Identify which cell holds the provided text, then report its (X, Y) central coordinate. 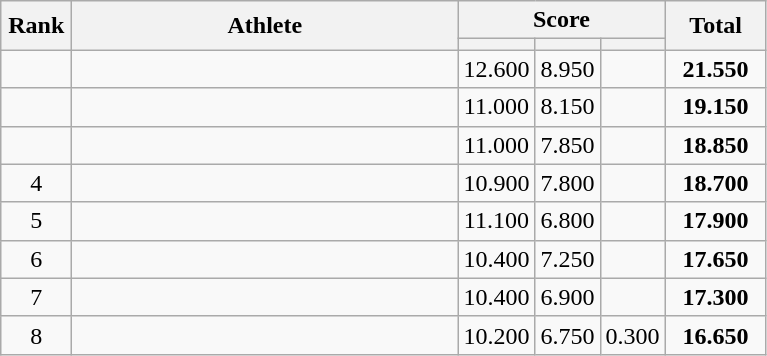
6.800 (568, 221)
7 (36, 297)
0.300 (632, 335)
18.700 (716, 183)
11.100 (496, 221)
Athlete (265, 26)
18.850 (716, 145)
17.900 (716, 221)
12.600 (496, 69)
16.650 (716, 335)
7.250 (568, 259)
17.300 (716, 297)
10.900 (496, 183)
7.850 (568, 145)
8.950 (568, 69)
21.550 (716, 69)
Score (562, 20)
4 (36, 183)
Total (716, 26)
8 (36, 335)
17.650 (716, 259)
10.200 (496, 335)
8.150 (568, 107)
6 (36, 259)
Rank (36, 26)
5 (36, 221)
19.150 (716, 107)
6.750 (568, 335)
7.800 (568, 183)
6.900 (568, 297)
